Find where the given text appears and provide that cell's center as (x, y) coordinate. 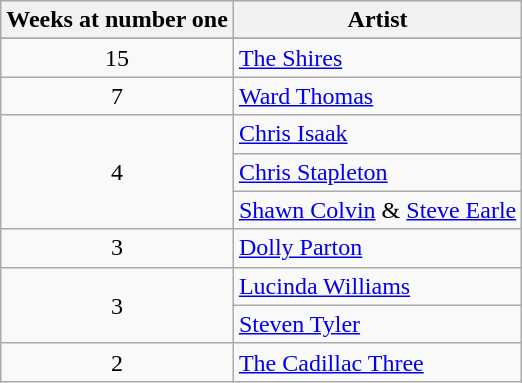
Ward Thomas (377, 96)
Dolly Parton (377, 248)
Weeks at number one (118, 20)
Lucinda Williams (377, 286)
The Shires (377, 58)
4 (118, 172)
The Cadillac Three (377, 362)
Steven Tyler (377, 324)
Chris Stapleton (377, 172)
15 (118, 58)
Shawn Colvin & Steve Earle (377, 210)
Artist (377, 20)
7 (118, 96)
Chris Isaak (377, 134)
2 (118, 362)
